Output the [x, y] coordinate of the center of the cell containing the given text.  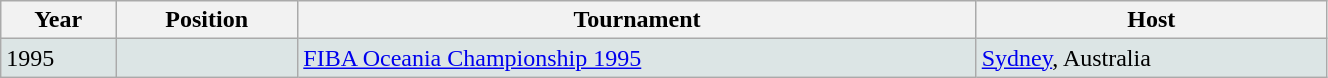
1995 [58, 58]
Year [58, 20]
Position [207, 20]
Host [1151, 20]
Sydney, Australia [1151, 58]
Tournament [637, 20]
FIBA Oceania Championship 1995 [637, 58]
